Output the (x, y) coordinate of the center of the cell containing the given text.  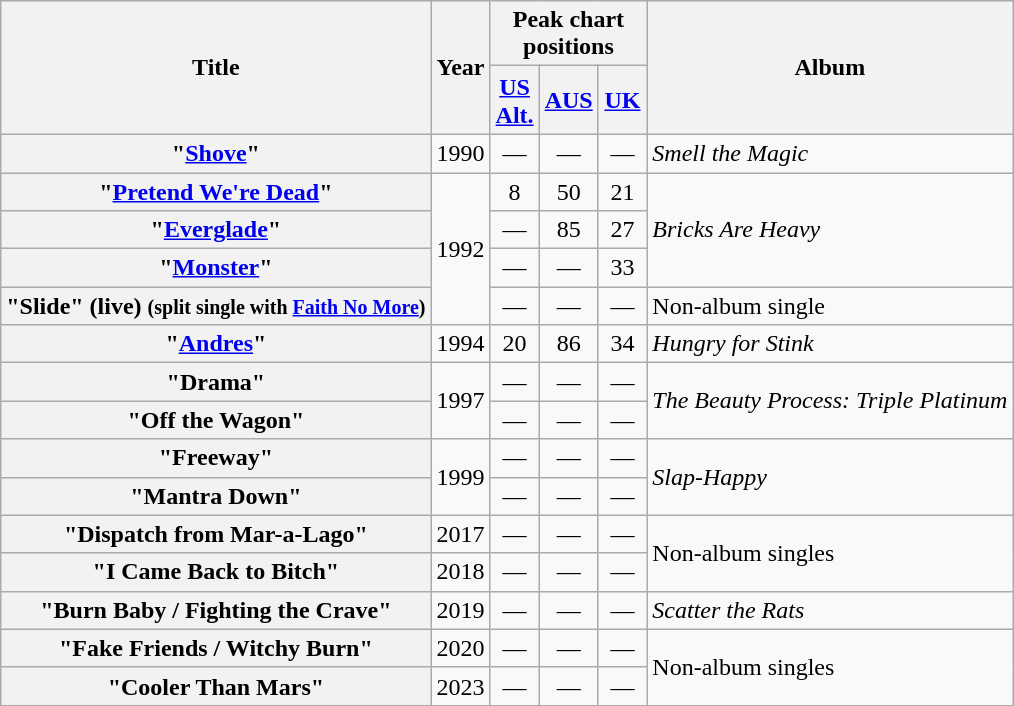
US Alt. (514, 100)
UK (622, 100)
21 (622, 191)
86 (568, 344)
Slap-Happy (830, 477)
20 (514, 344)
8 (514, 191)
2020 (460, 648)
"Monster" (216, 268)
1999 (460, 477)
"Mantra Down" (216, 496)
Smell the Magic (830, 153)
"Everglade" (216, 230)
The Beauty Process: Triple Platinum (830, 401)
1990 (460, 153)
"Burn Baby / Fighting the Crave" (216, 610)
"Cooler Than Mars" (216, 686)
Title (216, 68)
2023 (460, 686)
1992 (460, 248)
Bricks Are Heavy (830, 229)
Album (830, 68)
"Shove" (216, 153)
1994 (460, 344)
"Drama" (216, 382)
"I Came Back to Bitch" (216, 572)
Year (460, 68)
27 (622, 230)
AUS (568, 100)
1997 (460, 401)
34 (622, 344)
2017 (460, 534)
"Fake Friends / Witchy Burn" (216, 648)
85 (568, 230)
Peak chart positions (568, 34)
"Off the Wagon" (216, 420)
Non-album single (830, 306)
"Freeway" (216, 458)
"Andres" (216, 344)
Scatter the Rats (830, 610)
Hungry for Stink (830, 344)
"Pretend We're Dead" (216, 191)
"Dispatch from Mar-a-Lago" (216, 534)
33 (622, 268)
2018 (460, 572)
"Slide" (live) (split single with Faith No More) (216, 306)
2019 (460, 610)
50 (568, 191)
